Return [x, y] of the center of cell containing provided text 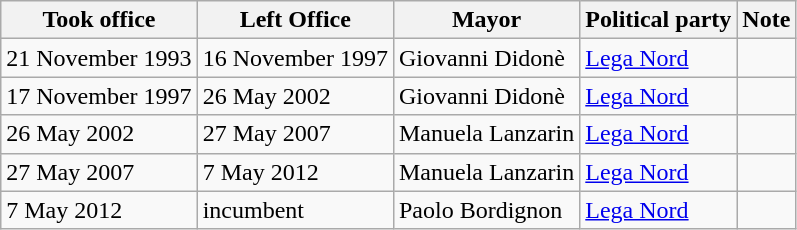
Took office [99, 20]
incumbent [295, 210]
Mayor [486, 20]
17 November 1997 [99, 96]
21 November 1993 [99, 58]
Paolo Bordignon [486, 210]
Note [766, 20]
Left Office [295, 20]
16 November 1997 [295, 58]
Political party [658, 20]
